Capture the cell that displays the provided text and extract its [X, Y] central coordinate. 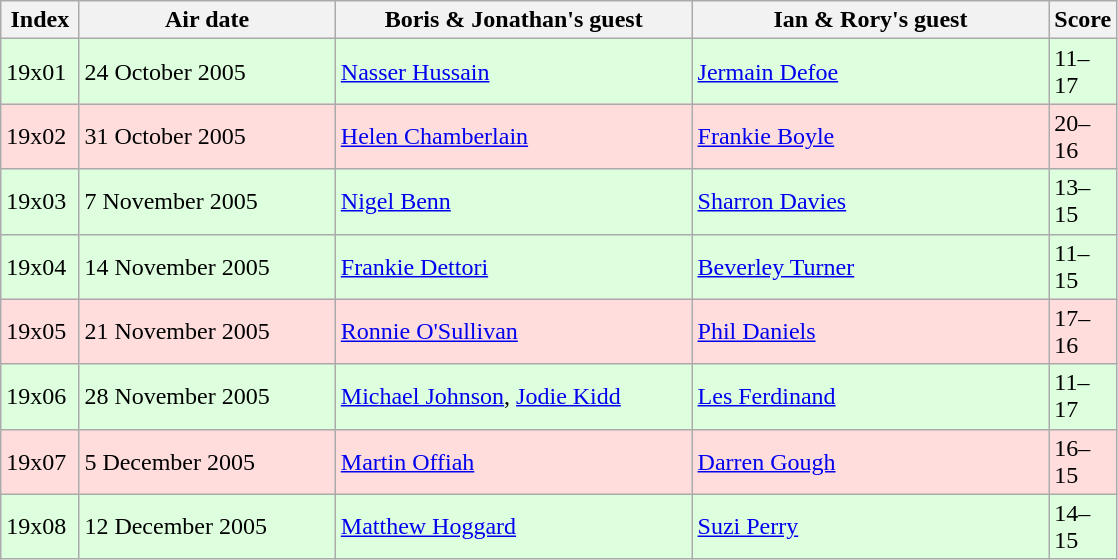
Les Ferdinand [870, 396]
20–16 [1083, 136]
14 November 2005 [207, 266]
Darren Gough [870, 462]
19x06 [40, 396]
Martin Offiah [514, 462]
Score [1083, 20]
19x03 [40, 202]
Jermain Defoe [870, 72]
19x07 [40, 462]
Beverley Turner [870, 266]
Boris & Jonathan's guest [514, 20]
17–16 [1083, 332]
28 November 2005 [207, 396]
Nigel Benn [514, 202]
Phil Daniels [870, 332]
13–15 [1083, 202]
21 November 2005 [207, 332]
Air date [207, 20]
Frankie Dettori [514, 266]
7 November 2005 [207, 202]
12 December 2005 [207, 526]
Ronnie O'Sullivan [514, 332]
Index [40, 20]
Michael Johnson, Jodie Kidd [514, 396]
11–15 [1083, 266]
14–15 [1083, 526]
16–15 [1083, 462]
Ian & Rory's guest [870, 20]
19x02 [40, 136]
19x01 [40, 72]
Helen Chamberlain [514, 136]
19x05 [40, 332]
31 October 2005 [207, 136]
19x04 [40, 266]
Sharron Davies [870, 202]
Suzi Perry [870, 526]
5 December 2005 [207, 462]
19x08 [40, 526]
24 October 2005 [207, 72]
Nasser Hussain [514, 72]
Matthew Hoggard [514, 526]
Frankie Boyle [870, 136]
